From the cell containing the given text, extract its center point as [X, Y] coordinate. 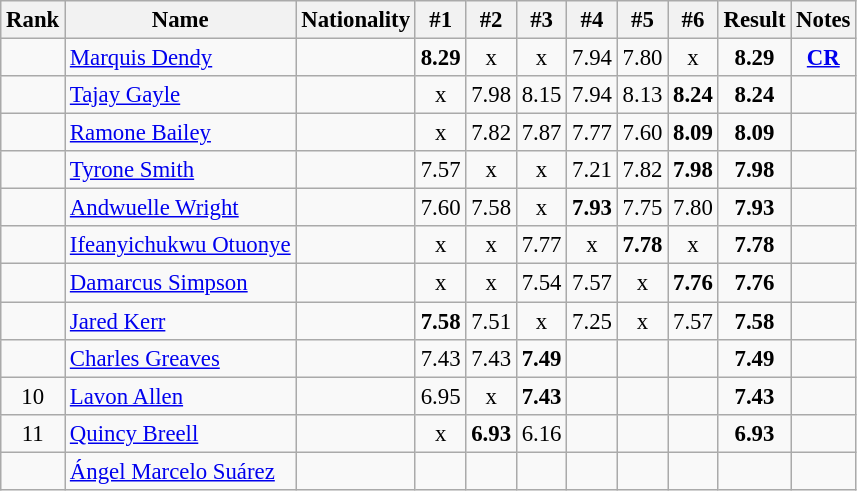
#4 [592, 20]
Marquis Dendy [180, 58]
10 [33, 396]
Rank [33, 20]
Nationality [356, 20]
#3 [541, 20]
7.21 [592, 170]
Ifeanyichukwu Otuonye [180, 245]
CR [824, 58]
6.16 [541, 433]
Damarcus Simpson [180, 283]
#5 [642, 20]
#6 [693, 20]
11 [33, 433]
7.25 [592, 321]
8.13 [642, 95]
7.54 [541, 283]
Lavon Allen [180, 396]
7.87 [541, 133]
#2 [491, 20]
Notes [824, 20]
7.75 [642, 208]
Name [180, 20]
8.15 [541, 95]
Tajay Gayle [180, 95]
6.95 [440, 396]
Charles Greaves [180, 358]
Ramone Bailey [180, 133]
Ángel Marcelo Suárez [180, 471]
Result [754, 20]
#1 [440, 20]
Quincy Breell [180, 433]
Andwuelle Wright [180, 208]
Jared Kerr [180, 321]
Tyrone Smith [180, 170]
7.51 [491, 321]
